Extract the [x, y] coordinate from the center of the cell holding the provided text.  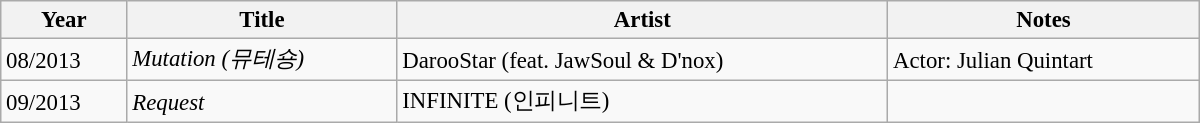
08/2013 [64, 60]
Actor: Julian Quintart [1044, 60]
Year [64, 20]
Request [262, 102]
DarooStar (feat. JawSoul & D'nox) [642, 60]
Notes [1044, 20]
Artist [642, 20]
INFINITE (인피니트) [642, 102]
Title [262, 20]
Mutation (뮤테숑) [262, 60]
09/2013 [64, 102]
